Determine the (X, Y) coordinate at the center of the cell enclosing the given text.  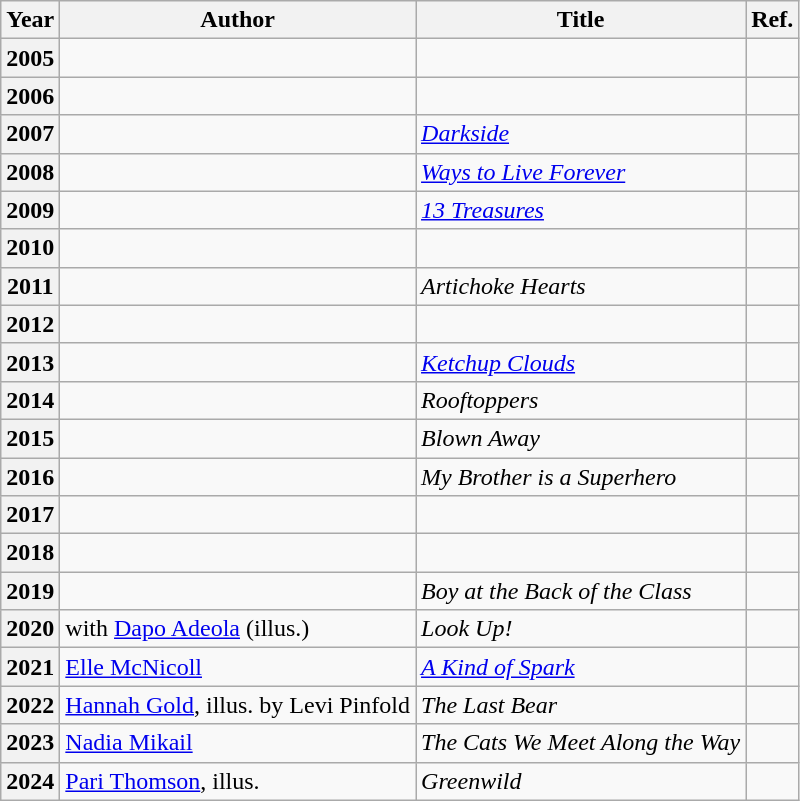
Hannah Gold, illus. by Levi Pinfold (238, 705)
Ref. (772, 20)
Boy at the Back of the Class (581, 591)
2021 (30, 667)
Ways to Live Forever (581, 172)
2014 (30, 400)
My Brother is a Superhero (581, 477)
Elle McNicoll (238, 667)
Artichoke Hearts (581, 286)
2012 (30, 324)
2024 (30, 781)
A Kind of Spark (581, 667)
2020 (30, 629)
Year (30, 20)
2019 (30, 591)
2015 (30, 438)
2023 (30, 743)
Ketchup Clouds (581, 362)
2005 (30, 58)
2017 (30, 515)
Nadia Mikail (238, 743)
2008 (30, 172)
2016 (30, 477)
2010 (30, 248)
Greenwild (581, 781)
with Dapo Adeola (illus.) (238, 629)
Pari Thomson, illus. (238, 781)
Look Up! (581, 629)
2013 (30, 362)
2022 (30, 705)
2007 (30, 134)
2011 (30, 286)
2009 (30, 210)
13 Treasures (581, 210)
Title (581, 20)
Darkside (581, 134)
The Cats We Meet Along the Way (581, 743)
Author (238, 20)
2006 (30, 96)
Rooftoppers (581, 400)
The Last Bear (581, 705)
2018 (30, 553)
Blown Away (581, 438)
